Pinpoint the cell where the given text exists, returning its (x, y) midpoint coordinate. 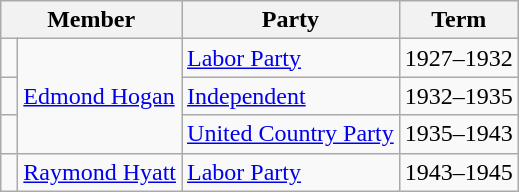
United Country Party (291, 134)
Raymond Hyatt (100, 172)
Term (458, 20)
1927–1932 (458, 58)
Edmond Hogan (100, 96)
1943–1945 (458, 172)
1932–1935 (458, 96)
Party (291, 20)
Member (92, 20)
Independent (291, 96)
1935–1943 (458, 134)
